Capture the cell that displays the provided text and extract its (X, Y) central coordinate. 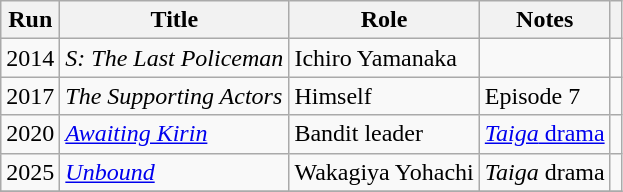
The Supporting Actors (174, 96)
S: The Last Policeman (174, 58)
Wakagiya Yohachi (384, 172)
Ichiro Yamanaka (384, 58)
2025 (30, 172)
Title (174, 20)
Himself (384, 96)
Awaiting Kirin (174, 134)
Episode 7 (544, 96)
Unbound (174, 172)
Run (30, 20)
Role (384, 20)
2017 (30, 96)
Notes (544, 20)
2014 (30, 58)
Bandit leader (384, 134)
2020 (30, 134)
